Determine the [X, Y] coordinate at the center of the cell enclosing the given text.  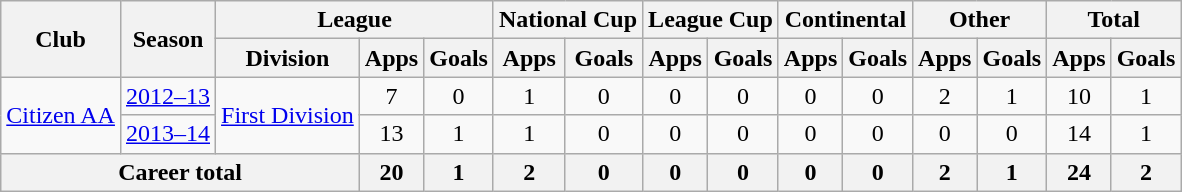
First Division [288, 115]
Career total [180, 172]
14 [1079, 134]
Season [168, 39]
Division [288, 58]
24 [1079, 172]
10 [1079, 96]
National Cup [568, 20]
2012–13 [168, 96]
League [355, 20]
20 [391, 172]
Club [61, 39]
2013–14 [168, 134]
Continental [845, 20]
Total [1114, 20]
League Cup [711, 20]
7 [391, 96]
Other [980, 20]
13 [391, 134]
Citizen AA [61, 115]
